For the text-containing cell, return its midpoint in (x, y) coordinate format. 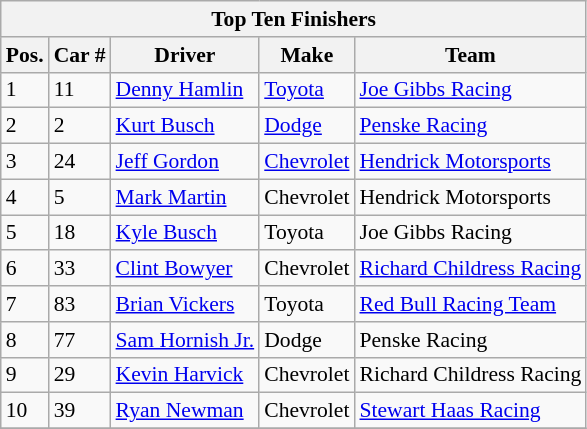
83 (80, 304)
1 (25, 90)
Stewart Haas Racing (470, 411)
Team (470, 55)
6 (25, 269)
77 (80, 340)
Clint Bowyer (186, 269)
18 (80, 233)
39 (80, 411)
Car # (80, 55)
29 (80, 375)
9 (25, 375)
7 (25, 304)
Top Ten Finishers (294, 19)
10 (25, 411)
Mark Martin (186, 197)
Denny Hamlin (186, 90)
33 (80, 269)
Make (306, 55)
11 (80, 90)
Kevin Harvick (186, 375)
Driver (186, 55)
24 (80, 162)
Kyle Busch (186, 233)
Sam Hornish Jr. (186, 340)
8 (25, 340)
Jeff Gordon (186, 162)
Kurt Busch (186, 126)
Red Bull Racing Team (470, 304)
4 (25, 197)
Brian Vickers (186, 304)
Ryan Newman (186, 411)
3 (25, 162)
Pos. (25, 55)
